Identify which cell holds the provided text, then report its (x, y) central coordinate. 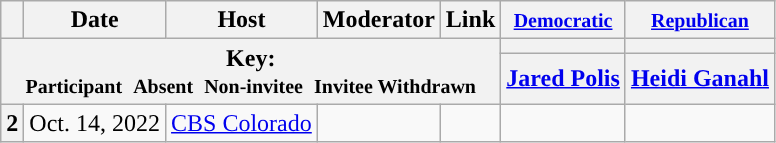
Democratic (564, 20)
Date (95, 20)
CBS Colorado (242, 123)
Host (242, 20)
Link (470, 20)
Republican (700, 20)
Moderator (378, 20)
Oct. 14, 2022 (95, 123)
2 (12, 123)
Heidi Ganahl (700, 78)
Key: Participant Absent Non-invitee Invitee Withdrawn (251, 72)
Jared Polis (564, 78)
